Provide the (x, y) coordinate of the cell's center where the given text is located.  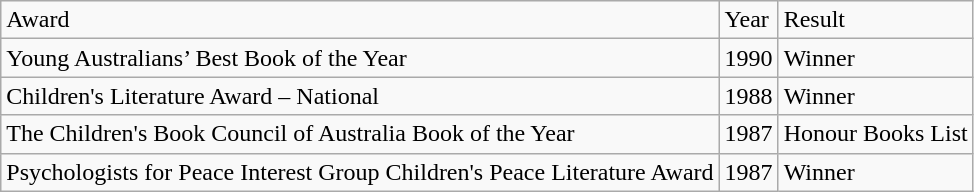
1990 (748, 58)
Year (748, 20)
The Children's Book Council of Australia Book of the Year (360, 134)
Honour Books List (876, 134)
1988 (748, 96)
Award (360, 20)
Young Australians’ Best Book of the Year (360, 58)
Psychologists for Peace Interest Group Children's Peace Literature Award (360, 172)
Result (876, 20)
Children's Literature Award – National (360, 96)
